Return (X, Y) of the center of cell containing provided text 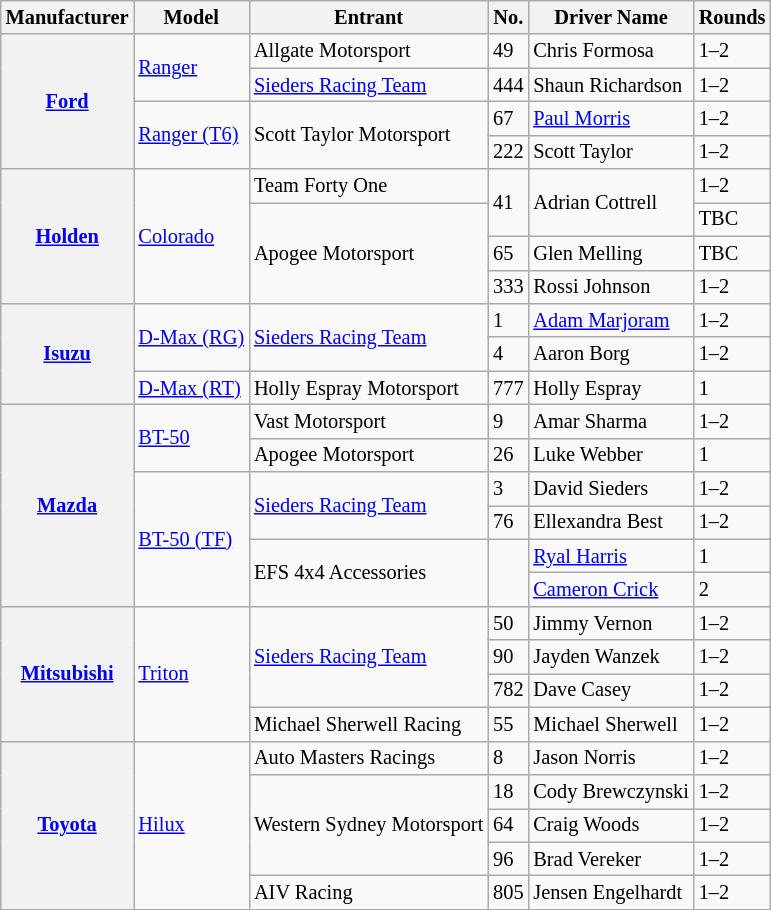
Manufacturer (68, 17)
Ryal Harris (610, 556)
Ford (68, 102)
Auto Masters Racings (368, 758)
Team Forty One (368, 186)
Holly Espray Motorsport (368, 388)
Luke Webber (610, 455)
777 (508, 388)
Isuzu (68, 354)
Entrant (368, 17)
65 (508, 253)
26 (508, 455)
Western Sydney Motorsport (368, 824)
90 (508, 657)
41 (508, 202)
Mitsubishi (68, 674)
Rounds (732, 17)
3 (508, 489)
333 (508, 287)
Adrian Cottrell (610, 202)
64 (508, 825)
BT-50 (TF) (192, 540)
D-Max (RT) (192, 388)
EFS 4x4 Accessories (368, 572)
Holden (68, 236)
2 (732, 589)
Dave Casey (610, 690)
Jason Norris (610, 758)
Aaron Borg (610, 354)
444 (508, 85)
Amar Sharma (610, 421)
Glen Melling (610, 253)
Ranger (T6) (192, 134)
D-Max (RG) (192, 336)
18 (508, 791)
Craig Woods (610, 825)
Mazda (68, 505)
Jimmy Vernon (610, 623)
8 (508, 758)
67 (508, 118)
Brad Vereker (610, 859)
96 (508, 859)
No. (508, 17)
50 (508, 623)
Michael Sherwell Racing (368, 724)
Allgate Motorsport (368, 51)
Rossi Johnson (610, 287)
76 (508, 522)
Scott Taylor Motorsport (368, 134)
BT-50 (192, 438)
Shaun Richardson (610, 85)
Cameron Crick (610, 589)
Colorado (192, 236)
Adam Marjoram (610, 320)
Scott Taylor (610, 152)
9 (508, 421)
782 (508, 690)
4 (508, 354)
Toyota (68, 825)
Hilux (192, 825)
AIV Racing (368, 892)
Cody Brewczynski (610, 791)
Paul Morris (610, 118)
222 (508, 152)
Michael Sherwell (610, 724)
Chris Formosa (610, 51)
Ranger (192, 68)
805 (508, 892)
49 (508, 51)
Jayden Wanzek (610, 657)
55 (508, 724)
Triton (192, 674)
Driver Name (610, 17)
Vast Motorsport (368, 421)
Ellexandra Best (610, 522)
Jensen Engelhardt (610, 892)
David Sieders (610, 489)
Model (192, 17)
Holly Espray (610, 388)
